Provide the (x, y) coordinate of the cell's center where the given text is located.  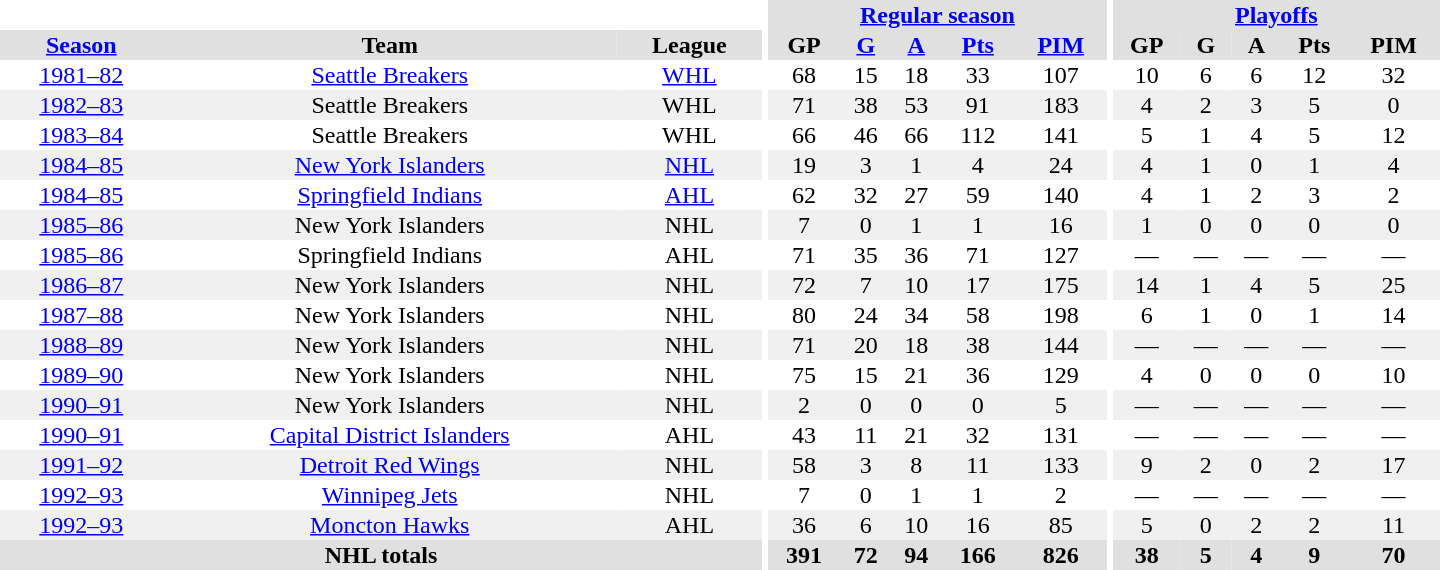
25 (1394, 285)
80 (804, 315)
826 (1060, 555)
League (690, 45)
Moncton Hawks (390, 525)
85 (1060, 525)
NHL totals (381, 555)
1991–92 (82, 465)
131 (1060, 435)
144 (1060, 345)
127 (1060, 255)
43 (804, 435)
Season (82, 45)
Detroit Red Wings (390, 465)
1983–84 (82, 135)
183 (1060, 105)
35 (865, 255)
1986–87 (82, 285)
166 (978, 555)
53 (916, 105)
Regular season (938, 15)
1988–89 (82, 345)
27 (916, 195)
198 (1060, 315)
1987–88 (82, 315)
19 (804, 165)
140 (1060, 195)
75 (804, 375)
Team (390, 45)
Winnipeg Jets (390, 495)
33 (978, 75)
141 (1060, 135)
1989–90 (82, 375)
70 (1394, 555)
107 (1060, 75)
133 (1060, 465)
34 (916, 315)
175 (1060, 285)
91 (978, 105)
1981–82 (82, 75)
129 (1060, 375)
8 (916, 465)
62 (804, 195)
Capital District Islanders (390, 435)
59 (978, 195)
391 (804, 555)
46 (865, 135)
20 (865, 345)
68 (804, 75)
1982–83 (82, 105)
112 (978, 135)
94 (916, 555)
Playoffs (1276, 15)
